Capture the cell that displays the provided text and extract its [x, y] central coordinate. 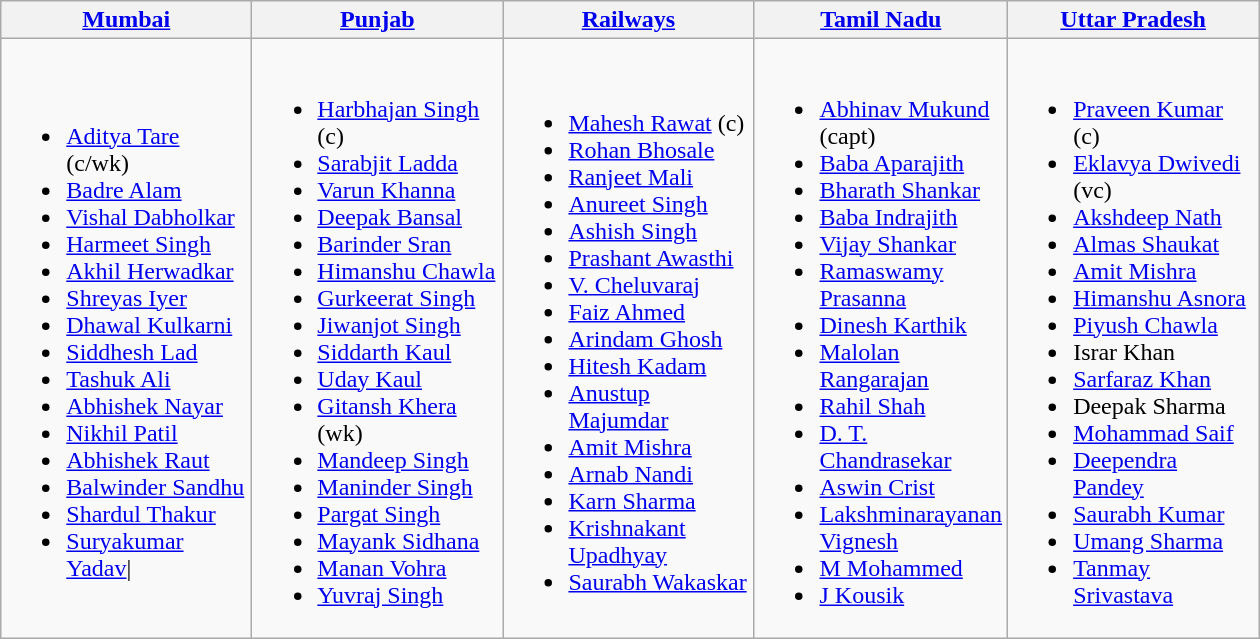
Railways [628, 20]
Tamil Nadu [881, 20]
Mumbai [126, 20]
Punjab [378, 20]
Uttar Pradesh [1134, 20]
